Identify which cell holds the provided text, then report its (x, y) central coordinate. 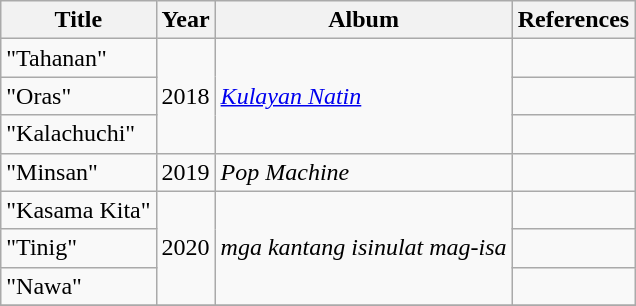
2018 (186, 96)
"Tahanan" (78, 58)
2019 (186, 172)
References (574, 20)
mga kantang isinulat mag-isa (364, 248)
Kulayan Natin (364, 96)
"Kasama Kita" (78, 210)
2020 (186, 248)
"Kalachuchi" (78, 134)
"Oras" (78, 96)
"Nawa" (78, 286)
"Tinig" (78, 248)
Title (78, 20)
Pop Machine (364, 172)
Album (364, 20)
"Minsan" (78, 172)
Year (186, 20)
